Find where the given text appears and provide that cell's center as [x, y] coordinate. 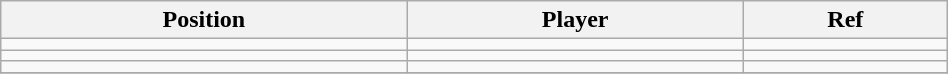
Ref [845, 20]
Position [204, 20]
Player [576, 20]
